Search for the cell housing the specified text and yield its (x, y) center coordinate. 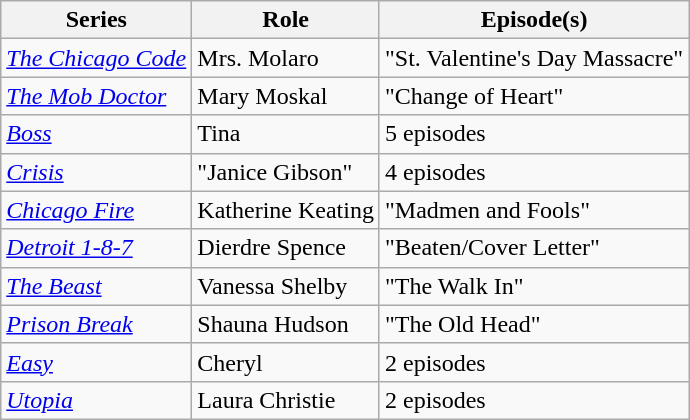
"Beaten/Cover Letter" (534, 248)
The Beast (96, 286)
The Chicago Code (96, 58)
4 episodes (534, 172)
Boss (96, 134)
"The Old Head" (534, 324)
Laura Christie (286, 400)
The Mob Doctor (96, 96)
Crisis (96, 172)
Vanessa Shelby (286, 286)
Utopia (96, 400)
"Janice Gibson" (286, 172)
Easy (96, 362)
Dierdre Spence (286, 248)
5 episodes (534, 134)
"Madmen and Fools" (534, 210)
Mrs. Molaro (286, 58)
Katherine Keating (286, 210)
Role (286, 20)
"St. Valentine's Day Massacre" (534, 58)
Shauna Hudson (286, 324)
Series (96, 20)
Mary Moskal (286, 96)
"Change of Heart" (534, 96)
Cheryl (286, 362)
Tina (286, 134)
"The Walk In" (534, 286)
Episode(s) (534, 20)
Detroit 1-8-7 (96, 248)
Chicago Fire (96, 210)
Prison Break (96, 324)
